Determine the [X, Y] coordinate at the center of the cell enclosing the given text.  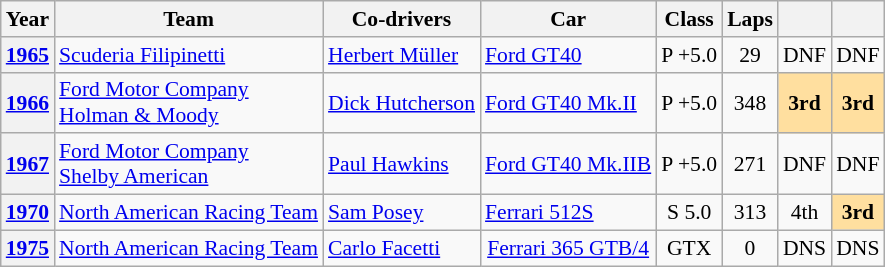
348 [750, 102]
Ford GT40 Mk.IIB [568, 164]
29 [750, 55]
4th [804, 213]
Scuderia Filipinetti [188, 55]
Class [689, 19]
Carlo Facetti [402, 248]
Paul Hawkins [402, 164]
313 [750, 213]
S 5.0 [689, 213]
Ferrari 365 GTB/4 [568, 248]
Co-drivers [402, 19]
1970 [28, 213]
Dick Hutcherson [402, 102]
GTX [689, 248]
0 [750, 248]
Herbert Müller [402, 55]
Ford Motor Company Shelby American [188, 164]
1965 [28, 55]
Team [188, 19]
Ford GT40 [568, 55]
1975 [28, 248]
Ford GT40 Mk.II [568, 102]
Year [28, 19]
1966 [28, 102]
Ferrari 512S [568, 213]
Laps [750, 19]
271 [750, 164]
Car [568, 19]
Ford Motor Company Holman & Moody [188, 102]
Sam Posey [402, 213]
1967 [28, 164]
